Determine the [x, y] coordinate at the center of the cell enclosing the given text.  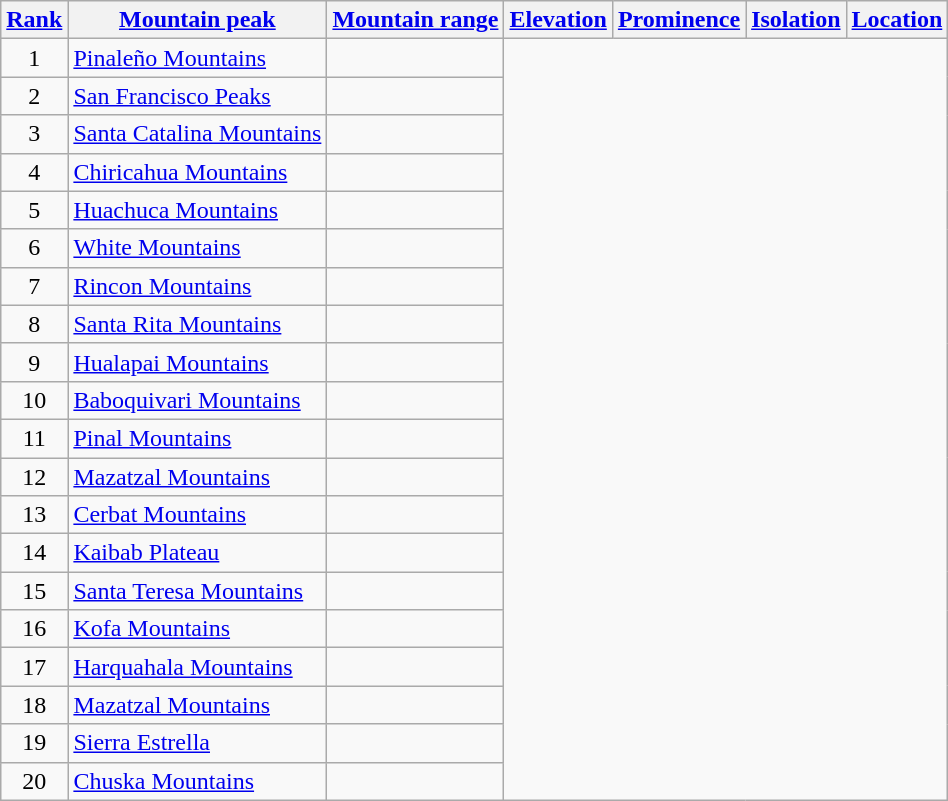
Prominence [678, 20]
Mountain range [416, 20]
Isolation [796, 20]
Pinal Mountains [198, 438]
13 [34, 515]
San Francisco Peaks [198, 96]
14 [34, 553]
Sierra Estrella [198, 743]
White Mountains [198, 248]
3 [34, 134]
Harquahala Mountains [198, 667]
Santa Rita Mountains [198, 324]
4 [34, 172]
Rincon Mountains [198, 286]
Cerbat Mountains [198, 515]
12 [34, 477]
Elevation [558, 20]
6 [34, 248]
15 [34, 591]
20 [34, 781]
9 [34, 362]
Hualapai Mountains [198, 362]
16 [34, 629]
Santa Teresa Mountains [198, 591]
Huachuca Mountains [198, 210]
11 [34, 438]
2 [34, 96]
Pinaleño Mountains [198, 58]
Chiricahua Mountains [198, 172]
18 [34, 705]
7 [34, 286]
17 [34, 667]
Mountain peak [198, 20]
19 [34, 743]
Rank [34, 20]
Kaibab Plateau [198, 553]
Baboquivari Mountains [198, 400]
Location [897, 20]
8 [34, 324]
Kofa Mountains [198, 629]
5 [34, 210]
Chuska Mountains [198, 781]
1 [34, 58]
10 [34, 400]
Santa Catalina Mountains [198, 134]
